Identify which cell holds the provided text, then report its (X, Y) central coordinate. 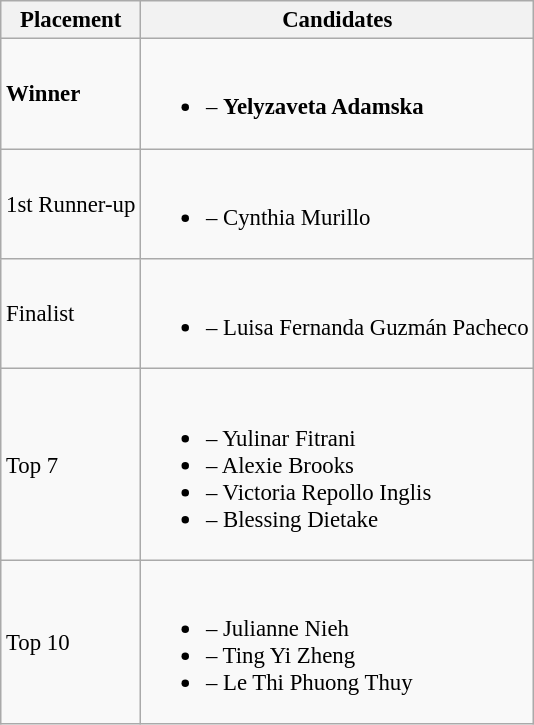
Top 7 (71, 464)
1st Runner-up (71, 204)
– Yulinar Fitrani – Alexie Brooks – Victoria Repollo Inglis – Blessing Dietake (338, 464)
Top 10 (71, 642)
– Yelyzaveta Adamska (338, 94)
– Julianne Nieh – Ting Yi Zheng – Le Thi Phuong Thuy (338, 642)
– Cynthia Murillo (338, 204)
Finalist (71, 314)
– Luisa Fernanda Guzmán Pacheco (338, 314)
Winner (71, 94)
Placement (71, 20)
Candidates (338, 20)
